Detect which cell encompasses the target text, then output its (X, Y) center coordinate. 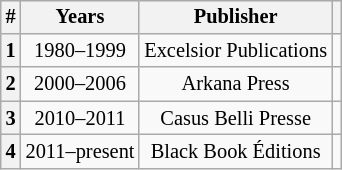
Years (80, 17)
Publisher (236, 17)
2 (11, 84)
Arkana Press (236, 84)
2010–2011 (80, 118)
Excelsior Publications (236, 51)
3 (11, 118)
Black Book Éditions (236, 152)
1 (11, 51)
2000–2006 (80, 84)
4 (11, 152)
2011–present (80, 152)
1980–1999 (80, 51)
# (11, 17)
Casus Belli Presse (236, 118)
